Return [x, y] of the center of cell containing provided text 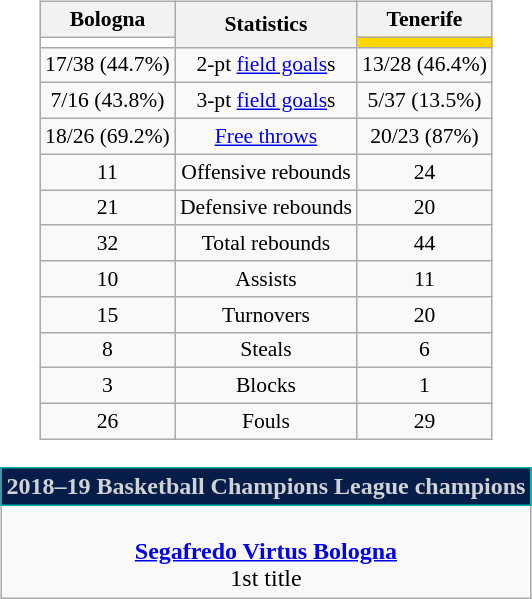
Segafredo Virtus Bologna1st title [266, 551]
Bologna [108, 19]
24 [424, 172]
Assists [266, 279]
Steals [266, 350]
2018–19 Basketball Champions League champions [266, 486]
6 [424, 350]
10 [108, 279]
Turnovers [266, 314]
13/28 (46.4%) [424, 65]
21 [108, 208]
44 [424, 243]
Defensive rebounds [266, 208]
Total rebounds [266, 243]
26 [108, 421]
17/38 (44.7%) [108, 65]
18/26 (69.2%) [108, 136]
1 [424, 386]
Statistics [266, 24]
5/37 (13.5%) [424, 101]
Offensive rebounds [266, 172]
Blocks [266, 386]
Fouls [266, 421]
Free throws [266, 136]
15 [108, 314]
3-pt field goalss [266, 101]
29 [424, 421]
3 [108, 386]
8 [108, 350]
7/16 (43.8%) [108, 101]
20/23 (87%) [424, 136]
32 [108, 243]
2-pt field goalss [266, 65]
Tenerife [424, 19]
